For the text-containing cell, return its midpoint in [x, y] coordinate format. 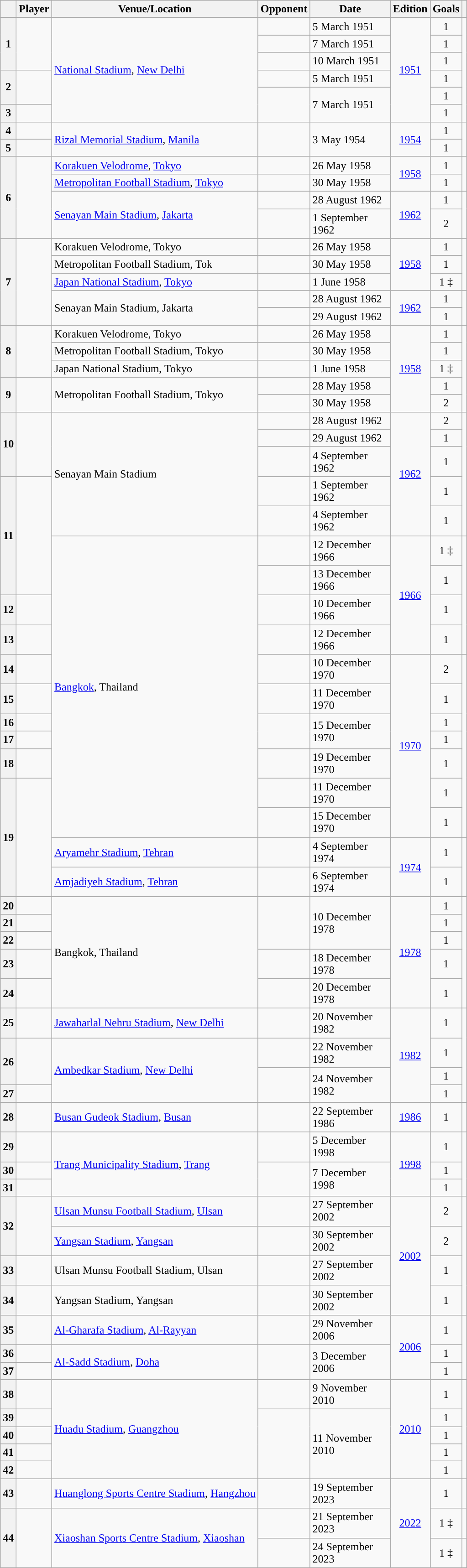
21 [8, 923]
17 [8, 740]
31 [8, 1188]
27 [8, 1094]
6 September 1974 [350, 882]
24 November 1982 [350, 1085]
2010 [410, 1429]
42 [8, 1470]
38 [8, 1395]
1982 [410, 1055]
37 [8, 1371]
1974 [410, 867]
Goals [446, 9]
19 September 2023 [350, 1493]
Xiaoshan Sports Centre Stadium, Xiaoshan [155, 1538]
35 [8, 1330]
1998 [410, 1164]
10 December 1966 [350, 610]
7 [8, 282]
Edition [410, 9]
36 [8, 1353]
Huanglong Sports Centre Stadium, Hangzhou [155, 1493]
24 September 2023 [350, 1552]
40 [8, 1435]
3 [8, 113]
Amjadiyeh Stadium, Tehran [155, 882]
2006 [410, 1347]
22 [8, 940]
20 November 1982 [350, 1023]
21 September 2023 [350, 1523]
22 November 1982 [350, 1053]
Trang Municipality Stadium, Trang [155, 1164]
9 [8, 395]
14 [8, 670]
32 [8, 1226]
26 [8, 1062]
1978 [410, 952]
8 [8, 351]
Jawaharlal Nehru Stadium, New Delhi [155, 1023]
1966 [410, 595]
2002 [410, 1256]
1970 [410, 746]
11 [8, 535]
43 [8, 1493]
13 [8, 639]
19 [8, 837]
5 December 1998 [350, 1147]
20 [8, 905]
Date [350, 9]
Opponent [284, 9]
33 [8, 1271]
5 [8, 148]
Busan Gudeok Stadium, Busan [155, 1117]
4 September 1974 [350, 852]
9 November 2010 [350, 1395]
16 [8, 722]
23 [8, 963]
3 December 2006 [350, 1362]
11 November 2010 [350, 1444]
6 [8, 197]
25 [8, 1023]
22 September 1986 [350, 1117]
39 [8, 1418]
Venue/Location [155, 9]
Al-Sadd Stadium, Doha [155, 1362]
28 May 1958 [350, 386]
2022 [410, 1523]
10 March 1951 [350, 61]
34 [8, 1300]
18 December 1978 [350, 963]
10 December 1978 [350, 923]
12 [8, 610]
41 [8, 1453]
18 [8, 763]
3 May 1954 [350, 139]
Al-Gharafa Stadium, Al-Rayyan [155, 1330]
1986 [410, 1117]
Rizal Memorial Stadium, Manila [155, 139]
44 [8, 1538]
13 December 1966 [350, 580]
10 December 1970 [350, 670]
29 November 2006 [350, 1330]
Ambedkar Stadium, New Delhi [155, 1070]
4 [8, 130]
29 [8, 1147]
10 [8, 444]
7 December 1998 [350, 1179]
28 [8, 1117]
Metropolitan Football Stadium, Tok [155, 265]
1954 [410, 139]
Player [34, 9]
15 [8, 699]
19 December 1970 [350, 763]
National Stadium, New Delhi [155, 70]
1951 [410, 70]
Senayan Main Stadium [155, 473]
20 December 1978 [350, 993]
Huadu Stadium, Guangzhou [155, 1429]
Aryamehr Stadium, Tehran [155, 852]
30 [8, 1170]
24 [8, 993]
